Return [x, y] of the center of cell containing provided text 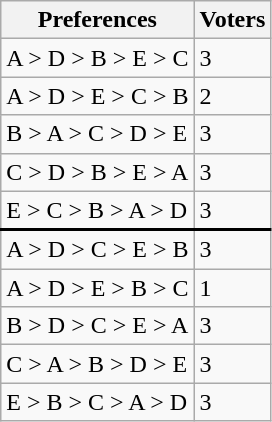
A > D > E > C > B [98, 96]
C > D > B > E > A [98, 172]
E > C > B > A > D [98, 210]
B > A > C > D > E [98, 134]
A > D > E > B > C [98, 288]
E > B > C > A > D [98, 402]
2 [232, 96]
1 [232, 288]
Voters [232, 20]
B > D > C > E > A [98, 326]
C > A > B > D > E [98, 364]
A > D > C > E > B [98, 250]
A > D > B > E > C [98, 58]
Preferences [98, 20]
